Pinpoint the cell where the given text exists, returning its [X, Y] midpoint coordinate. 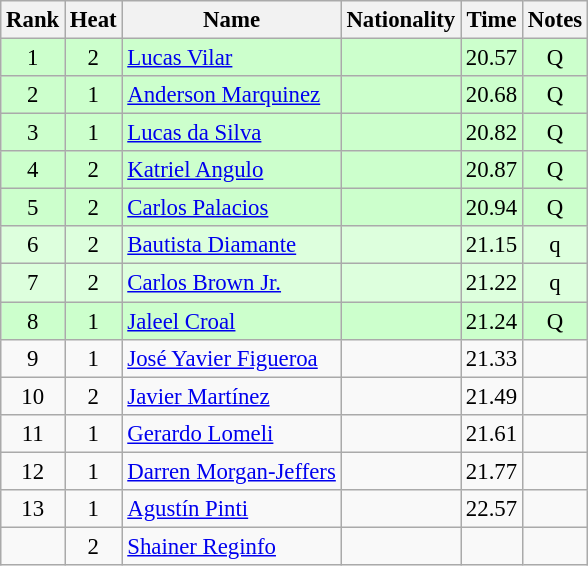
Bautista Diamante [232, 245]
21.22 [492, 283]
Gerardo Lomeli [232, 433]
6 [33, 245]
Carlos Brown Jr. [232, 283]
Shainer Reginfo [232, 546]
Heat [94, 20]
Rank [33, 20]
8 [33, 321]
José Yavier Figueroa [232, 358]
3 [33, 133]
Agustín Pinti [232, 509]
21.49 [492, 396]
Notes [554, 20]
Lucas Vilar [232, 58]
Darren Morgan-Jeffers [232, 471]
22.57 [492, 509]
20.82 [492, 133]
Javier Martínez [232, 396]
21.61 [492, 433]
20.57 [492, 58]
4 [33, 170]
7 [33, 283]
12 [33, 471]
Lucas da Silva [232, 133]
10 [33, 396]
5 [33, 208]
Nationality [400, 20]
13 [33, 509]
Anderson Marquinez [232, 95]
20.94 [492, 208]
Katriel Angulo [232, 170]
21.77 [492, 471]
Carlos Palacios [232, 208]
21.15 [492, 245]
11 [33, 433]
21.33 [492, 358]
20.68 [492, 95]
21.24 [492, 321]
9 [33, 358]
Jaleel Croal [232, 321]
Time [492, 20]
Name [232, 20]
20.87 [492, 170]
